For the text-containing cell, return its midpoint in [x, y] coordinate format. 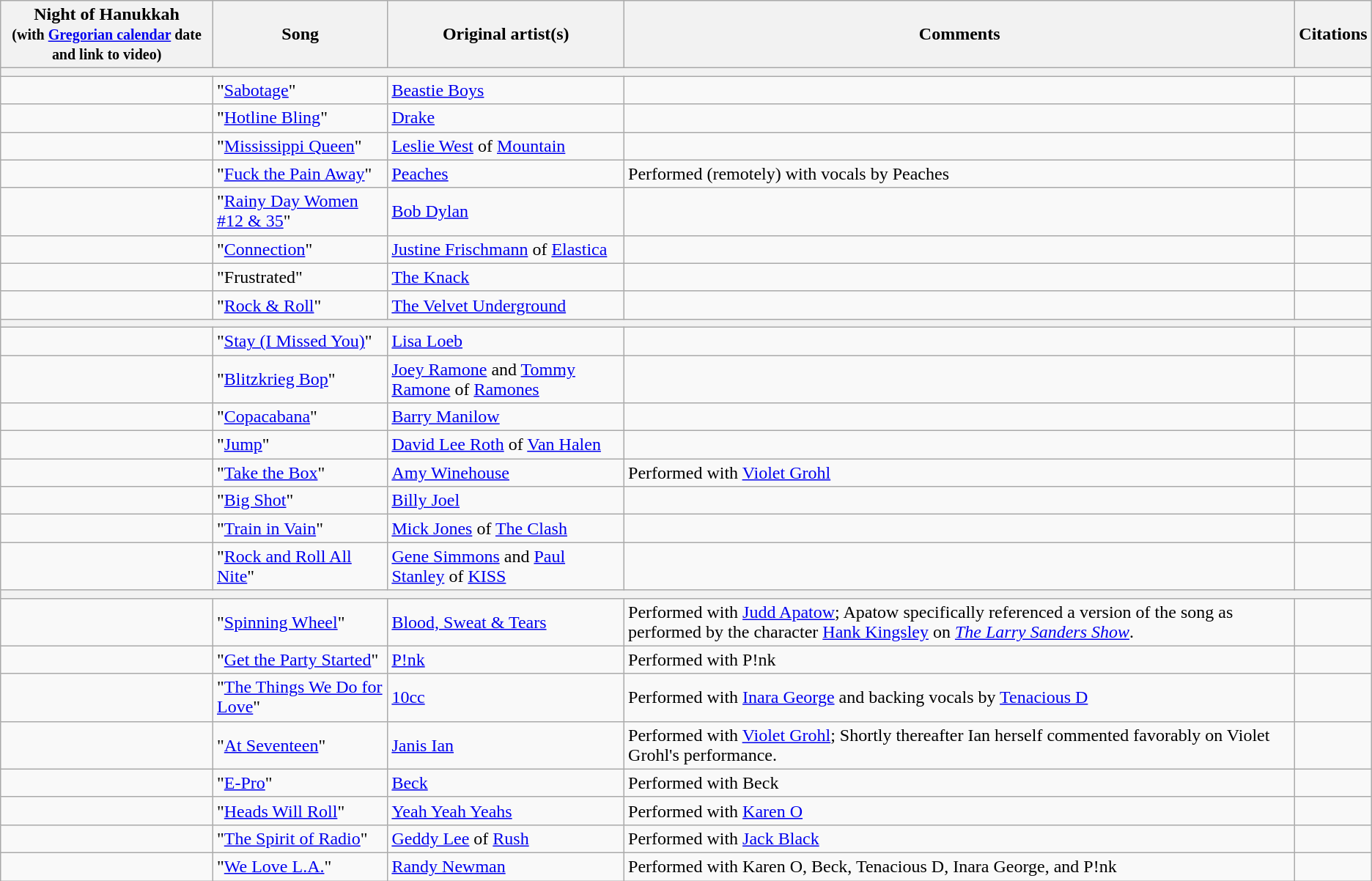
Performed with Karen O, Beck, Tenacious D, Inara George, and P!nk [960, 866]
"We Love L.A." [300, 866]
Billy Joel [506, 501]
Randy Newman [506, 866]
"Copacabana" [300, 417]
Performed with Violet Grohl; Shortly thereafter Ian herself commented favorably on Violet Grohl's performance. [960, 745]
The Velvet Underground [506, 305]
Performed with Karen O [960, 811]
"Heads Will Roll" [300, 811]
"Frustrated" [300, 277]
"Blitzkrieg Bop" [300, 378]
Performed (remotely) with vocals by Peaches [960, 174]
"Connection" [300, 249]
Comments [960, 34]
Song [300, 34]
Yeah Yeah Yeahs [506, 811]
"Mississippi Queen" [300, 146]
10cc [506, 698]
Performed with Inara George and backing vocals by Tenacious D [960, 698]
Justine Frischmann of Elastica [506, 249]
Drake [506, 118]
Gene Simmons and Paul Stanley of KISS [506, 566]
Geddy Lee of Rush [506, 838]
"Sabotage" [300, 90]
Mick Jones of The Clash [506, 528]
"E-Pro" [300, 783]
"Take the Box" [300, 473]
"The Spirit of Radio" [300, 838]
Beastie Boys [506, 90]
Peaches [506, 174]
Barry Manilow [506, 417]
Lisa Loeb [506, 341]
"Train in Vain" [300, 528]
Original artist(s) [506, 34]
Joey Ramone and Tommy Ramone of Ramones [506, 378]
"Get the Party Started" [300, 660]
Citations [1333, 34]
"Big Shot" [300, 501]
The Knack [506, 277]
Blood, Sweat & Tears [506, 622]
"Spinning Wheel" [300, 622]
"Hotline Bling" [300, 118]
David Lee Roth of Van Halen [506, 445]
Performed with Beck [960, 783]
"The Things We Do for Love" [300, 698]
Night of Hanukkah(with Gregorian calendar date and link to video) [107, 34]
Leslie West of Mountain [506, 146]
Beck [506, 783]
"Rainy Day Women #12 & 35" [300, 211]
"Fuck the Pain Away" [300, 174]
"Rock and Roll All Nite" [300, 566]
Performed with Violet Grohl [960, 473]
"Rock & Roll" [300, 305]
Amy Winehouse [506, 473]
Performed with Jack Black [960, 838]
P!nk [506, 660]
Bob Dylan [506, 211]
Performed with P!nk [960, 660]
"At Seventeen" [300, 745]
Janis Ian [506, 745]
"Stay (I Missed You)" [300, 341]
"Jump" [300, 445]
